Identify which cell holds the provided text, then report its [x, y] central coordinate. 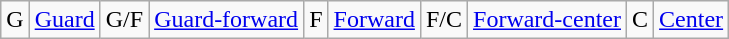
Forward [374, 20]
Forward-center [548, 20]
G [15, 20]
F/C [444, 20]
F [316, 20]
G/F [124, 20]
Guard-forward [226, 20]
Center [692, 20]
Guard [64, 20]
C [640, 20]
